For the text-containing cell, return its midpoint in [x, y] coordinate format. 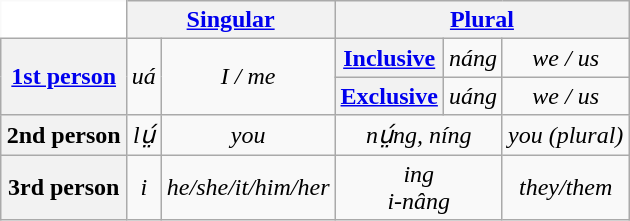
3rd person [64, 186]
Singular [230, 20]
uá [144, 77]
1st person [64, 77]
they/them [565, 186]
i [144, 186]
uáng [472, 96]
he/she/it/him/her [248, 186]
you [248, 135]
ing i-nâng [418, 186]
Exclusive [389, 96]
Plural [482, 20]
I / me [248, 77]
nṳ́ng, níng [418, 135]
2nd person [64, 135]
náng [472, 58]
Inclusive [389, 58]
you (plural) [565, 135]
lṳ́ [144, 135]
